Return (x, y) of the center of cell containing provided text 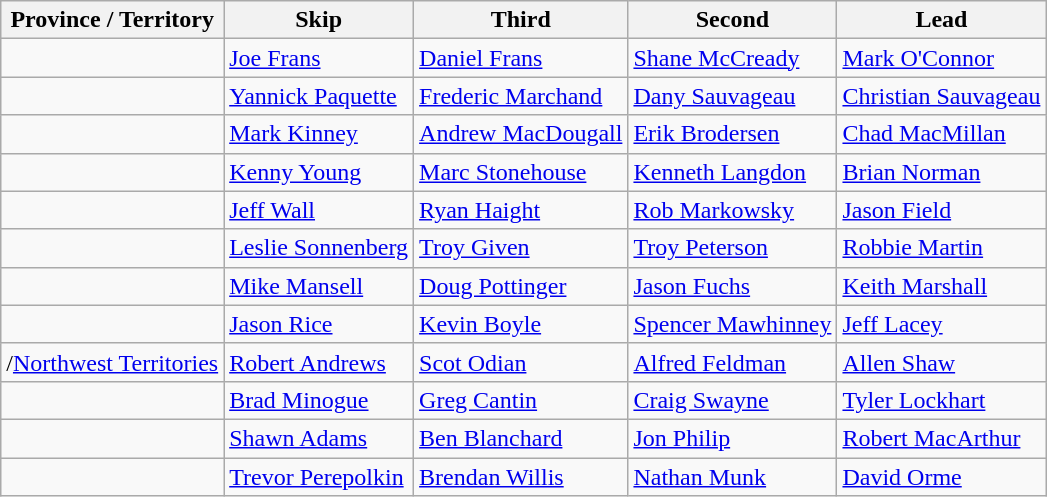
Shane McCready (732, 58)
Kevin Boyle (521, 324)
Ryan Haight (521, 210)
Doug Pottinger (521, 286)
Rob Markowsky (732, 210)
Brendan Willis (521, 477)
Spencer Mawhinney (732, 324)
/Northwest Territories (112, 362)
Frederic Marchand (521, 96)
Jason Fuchs (732, 286)
Trevor Perepolkin (319, 477)
Second (732, 20)
Craig Swayne (732, 400)
Greg Cantin (521, 400)
Erik Brodersen (732, 134)
Leslie Sonnenberg (319, 248)
Robert Andrews (319, 362)
Keith Marshall (942, 286)
Christian Sauvageau (942, 96)
Scot Odian (521, 362)
Kenny Young (319, 172)
Kenneth Langdon (732, 172)
Mark O'Connor (942, 58)
Troy Peterson (732, 248)
Mark Kinney (319, 134)
Third (521, 20)
Shawn Adams (319, 438)
Jason Rice (319, 324)
Alfred Feldman (732, 362)
Dany Sauvageau (732, 96)
Brad Minogue (319, 400)
Daniel Frans (521, 58)
Robert MacArthur (942, 438)
Chad MacMillan (942, 134)
Mike Mansell (319, 286)
Joe Frans (319, 58)
Yannick Paquette (319, 96)
Province / Territory (112, 20)
Brian Norman (942, 172)
Robbie Martin (942, 248)
Marc Stonehouse (521, 172)
Troy Given (521, 248)
Tyler Lockhart (942, 400)
Jon Philip (732, 438)
Jason Field (942, 210)
Allen Shaw (942, 362)
David Orme (942, 477)
Skip (319, 20)
Jeff Lacey (942, 324)
Andrew MacDougall (521, 134)
Jeff Wall (319, 210)
Nathan Munk (732, 477)
Ben Blanchard (521, 438)
Lead (942, 20)
